Extract the (X, Y) coordinate from the center of the cell holding the provided text.  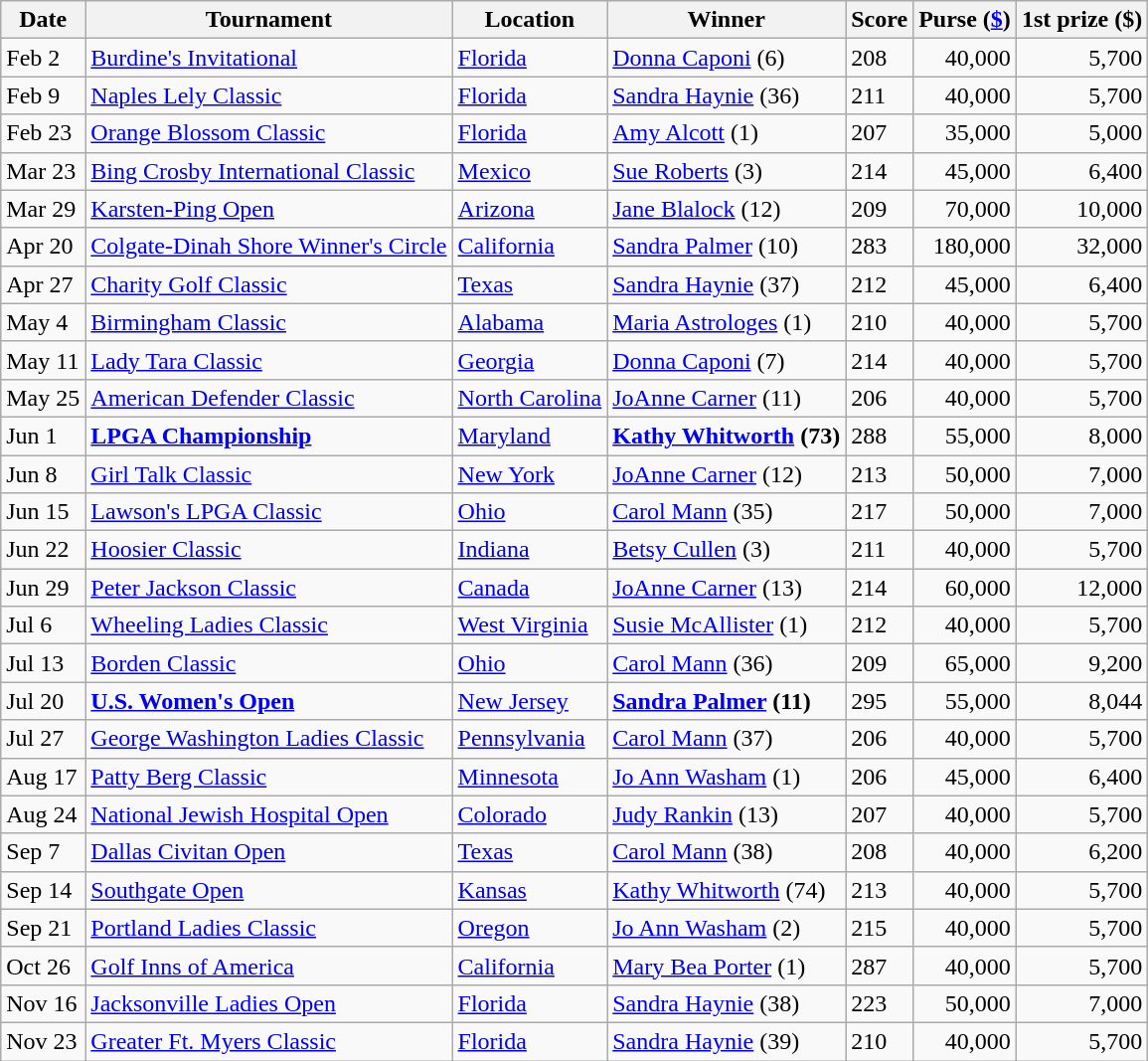
Location (530, 20)
Jun 22 (44, 550)
Sandra Palmer (11) (727, 701)
Apr 20 (44, 247)
Karsten-Ping Open (268, 209)
35,000 (965, 133)
Aug 24 (44, 814)
Sandra Palmer (10) (727, 247)
Maryland (530, 436)
Nov 23 (44, 1041)
223 (880, 1003)
Amy Alcott (1) (727, 133)
Jul 13 (44, 663)
Sue Roberts (3) (727, 171)
5,000 (1081, 133)
Carol Mann (36) (727, 663)
U.S. Women's Open (268, 701)
Oregon (530, 928)
Naples Lely Classic (268, 95)
Sep 7 (44, 852)
Arizona (530, 209)
288 (880, 436)
West Virginia (530, 625)
32,000 (1081, 247)
Dallas Civitan Open (268, 852)
Southgate Open (268, 890)
Score (880, 20)
Oct 26 (44, 966)
Mar 23 (44, 171)
Sandra Haynie (38) (727, 1003)
Mar 29 (44, 209)
Burdine's Invitational (268, 58)
Judy Rankin (13) (727, 814)
215 (880, 928)
George Washington Ladies Classic (268, 739)
Jul 20 (44, 701)
Alabama (530, 322)
Jun 1 (44, 436)
Jul 27 (44, 739)
Feb 23 (44, 133)
New Jersey (530, 701)
Wheeling Ladies Classic (268, 625)
180,000 (965, 247)
287 (880, 966)
Birmingham Classic (268, 322)
Apr 27 (44, 284)
Kathy Whitworth (73) (727, 436)
Kathy Whitworth (74) (727, 890)
Aug 17 (44, 777)
Peter Jackson Classic (268, 588)
Sandra Haynie (39) (727, 1041)
70,000 (965, 209)
8,000 (1081, 436)
6,200 (1081, 852)
May 25 (44, 398)
65,000 (965, 663)
Greater Ft. Myers Classic (268, 1041)
Tournament (268, 20)
Girl Talk Classic (268, 474)
Maria Astrologes (1) (727, 322)
Betsy Cullen (3) (727, 550)
Sep 14 (44, 890)
217 (880, 512)
Charity Golf Classic (268, 284)
Jo Ann Washam (2) (727, 928)
JoAnne Carner (12) (727, 474)
Jun 29 (44, 588)
Carol Mann (35) (727, 512)
Orange Blossom Classic (268, 133)
Borden Classic (268, 663)
Susie McAllister (1) (727, 625)
Sep 21 (44, 928)
Georgia (530, 360)
Lady Tara Classic (268, 360)
Purse ($) (965, 20)
Colorado (530, 814)
Nov 16 (44, 1003)
Donna Caponi (7) (727, 360)
National Jewish Hospital Open (268, 814)
Sandra Haynie (37) (727, 284)
Mary Bea Porter (1) (727, 966)
Carol Mann (38) (727, 852)
JoAnne Carner (13) (727, 588)
Mexico (530, 171)
May 11 (44, 360)
Feb 9 (44, 95)
Donna Caponi (6) (727, 58)
Portland Ladies Classic (268, 928)
Lawson's LPGA Classic (268, 512)
Colgate-Dinah Shore Winner's Circle (268, 247)
1st prize ($) (1081, 20)
JoAnne Carner (11) (727, 398)
9,200 (1081, 663)
Pennsylvania (530, 739)
Winner (727, 20)
Carol Mann (37) (727, 739)
283 (880, 247)
Jacksonville Ladies Open (268, 1003)
Minnesota (530, 777)
Canada (530, 588)
Bing Crosby International Classic (268, 171)
North Carolina (530, 398)
Jo Ann Washam (1) (727, 777)
Jun 15 (44, 512)
New York (530, 474)
Feb 2 (44, 58)
295 (880, 701)
Kansas (530, 890)
LPGA Championship (268, 436)
60,000 (965, 588)
Patty Berg Classic (268, 777)
12,000 (1081, 588)
American Defender Classic (268, 398)
Hoosier Classic (268, 550)
Indiana (530, 550)
Jun 8 (44, 474)
Sandra Haynie (36) (727, 95)
May 4 (44, 322)
Golf Inns of America (268, 966)
8,044 (1081, 701)
Jul 6 (44, 625)
10,000 (1081, 209)
Date (44, 20)
Jane Blalock (12) (727, 209)
